Return the (x, y) coordinate for the center point of the cell that contains the specified text.  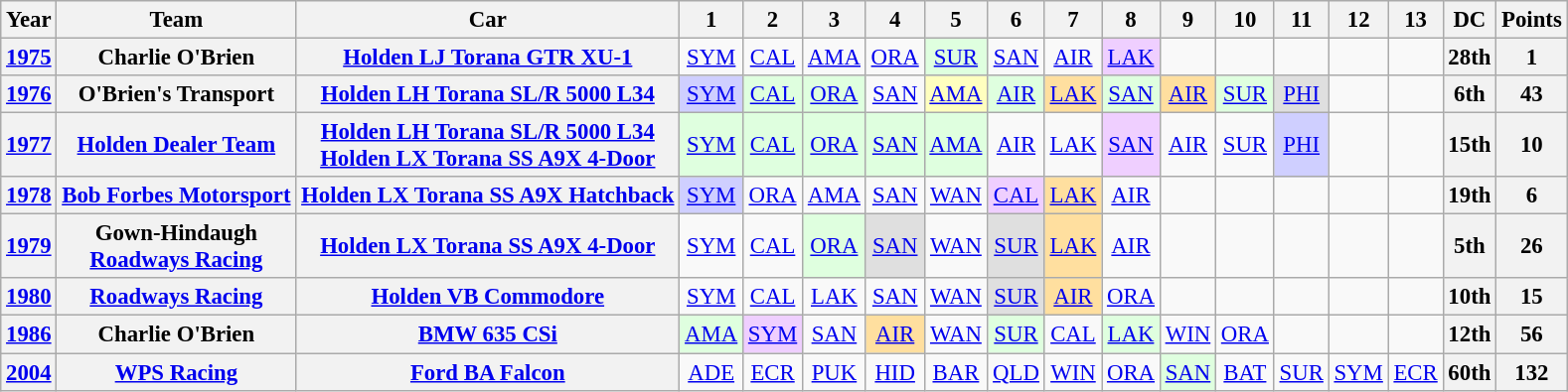
12th (1470, 334)
1977 (29, 145)
Holden LX Torana SS A9X Hatchback (488, 196)
43 (1532, 94)
1986 (29, 334)
O'Brien's Transport (177, 94)
56 (1532, 334)
5th (1470, 246)
7 (1073, 20)
12 (1358, 20)
Holden Dealer Team (177, 145)
26 (1532, 246)
1979 (29, 246)
Ford BA Falcon (488, 372)
6th (1470, 94)
10th (1470, 297)
Team (177, 20)
3 (835, 20)
Year (29, 20)
DC (1470, 20)
Car (488, 20)
1975 (29, 58)
Bob Forbes Motorsport (177, 196)
8 (1131, 20)
PUK (835, 372)
BAT (1246, 372)
Points (1532, 20)
QLD (1016, 372)
28th (1470, 58)
Roadways Racing (177, 297)
HID (894, 372)
15th (1470, 145)
Gown-HindaughRoadways Racing (177, 246)
1980 (29, 297)
132 (1532, 372)
ADE (711, 372)
Holden VB Commodore (488, 297)
4 (894, 20)
BMW 635 CSi (488, 334)
19th (1470, 196)
1976 (29, 94)
Holden LJ Torana GTR XU-1 (488, 58)
Holden LH Torana SL/R 5000 L34 (488, 94)
13 (1415, 20)
15 (1532, 297)
WPS Racing (177, 372)
Holden LH Torana SL/R 5000 L34Holden LX Torana SS A9X 4-Door (488, 145)
1978 (29, 196)
11 (1302, 20)
Holden LX Torana SS A9X 4-Door (488, 246)
60th (1470, 372)
BAR (956, 372)
5 (956, 20)
2004 (29, 372)
2 (773, 20)
9 (1187, 20)
